Extract the (x, y) coordinate from the center of the cell holding the provided text.  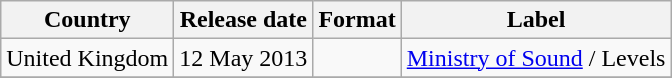
United Kingdom (88, 58)
Country (88, 20)
12 May 2013 (244, 58)
Label (536, 20)
Format (357, 20)
Release date (244, 20)
Ministry of Sound / Levels (536, 58)
